Pinpoint the cell where the given text exists, returning its [x, y] midpoint coordinate. 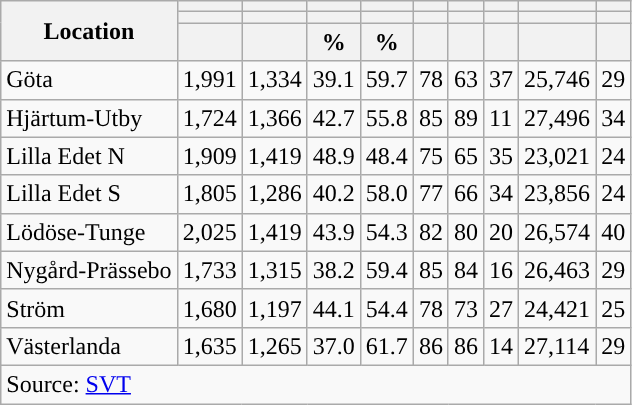
Source: SVT [316, 384]
40 [614, 232]
35 [500, 156]
23,856 [558, 194]
54.4 [386, 308]
44.1 [334, 308]
Lilla Edet S [89, 194]
20 [500, 232]
61.7 [386, 346]
11 [500, 118]
66 [466, 194]
26,574 [558, 232]
48.4 [386, 156]
1,805 [210, 194]
Göta [89, 80]
27,496 [558, 118]
37 [500, 80]
75 [430, 156]
1,315 [274, 270]
89 [466, 118]
59.4 [386, 270]
23,021 [558, 156]
1,724 [210, 118]
82 [430, 232]
38.2 [334, 270]
16 [500, 270]
1,733 [210, 270]
2,025 [210, 232]
1,286 [274, 194]
1,334 [274, 80]
54.3 [386, 232]
Lödöse-Tunge [89, 232]
37.0 [334, 346]
1,680 [210, 308]
Hjärtum-Utby [89, 118]
84 [466, 270]
1,991 [210, 80]
65 [466, 156]
Location [89, 31]
42.7 [334, 118]
Västerlanda [89, 346]
58.0 [386, 194]
27 [500, 308]
24,421 [558, 308]
25,746 [558, 80]
55.8 [386, 118]
1,366 [274, 118]
40.2 [334, 194]
1,635 [210, 346]
Lilla Edet N [89, 156]
1,197 [274, 308]
59.7 [386, 80]
43.9 [334, 232]
Ström [89, 308]
Nygård-Prässebo [89, 270]
80 [466, 232]
14 [500, 346]
1,909 [210, 156]
39.1 [334, 80]
73 [466, 308]
77 [430, 194]
48.9 [334, 156]
26,463 [558, 270]
63 [466, 80]
27,114 [558, 346]
25 [614, 308]
1,265 [274, 346]
